Determine the (x, y) coordinate at the center of the cell enclosing the given text.  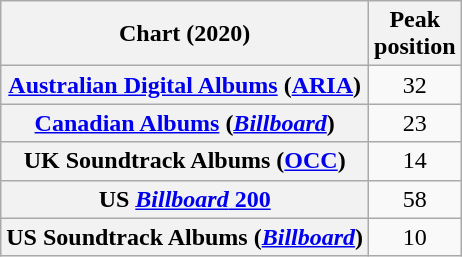
10 (415, 237)
UK Soundtrack Albums (OCC) (185, 161)
Canadian Albums (Billboard) (185, 123)
US Billboard 200 (185, 199)
58 (415, 199)
32 (415, 85)
US Soundtrack Albums (Billboard) (185, 237)
Peakposition (415, 34)
Australian Digital Albums (ARIA) (185, 85)
23 (415, 123)
Chart (2020) (185, 34)
14 (415, 161)
